Scan for the cell matching the given text and deliver its (x, y) coordinate at center. 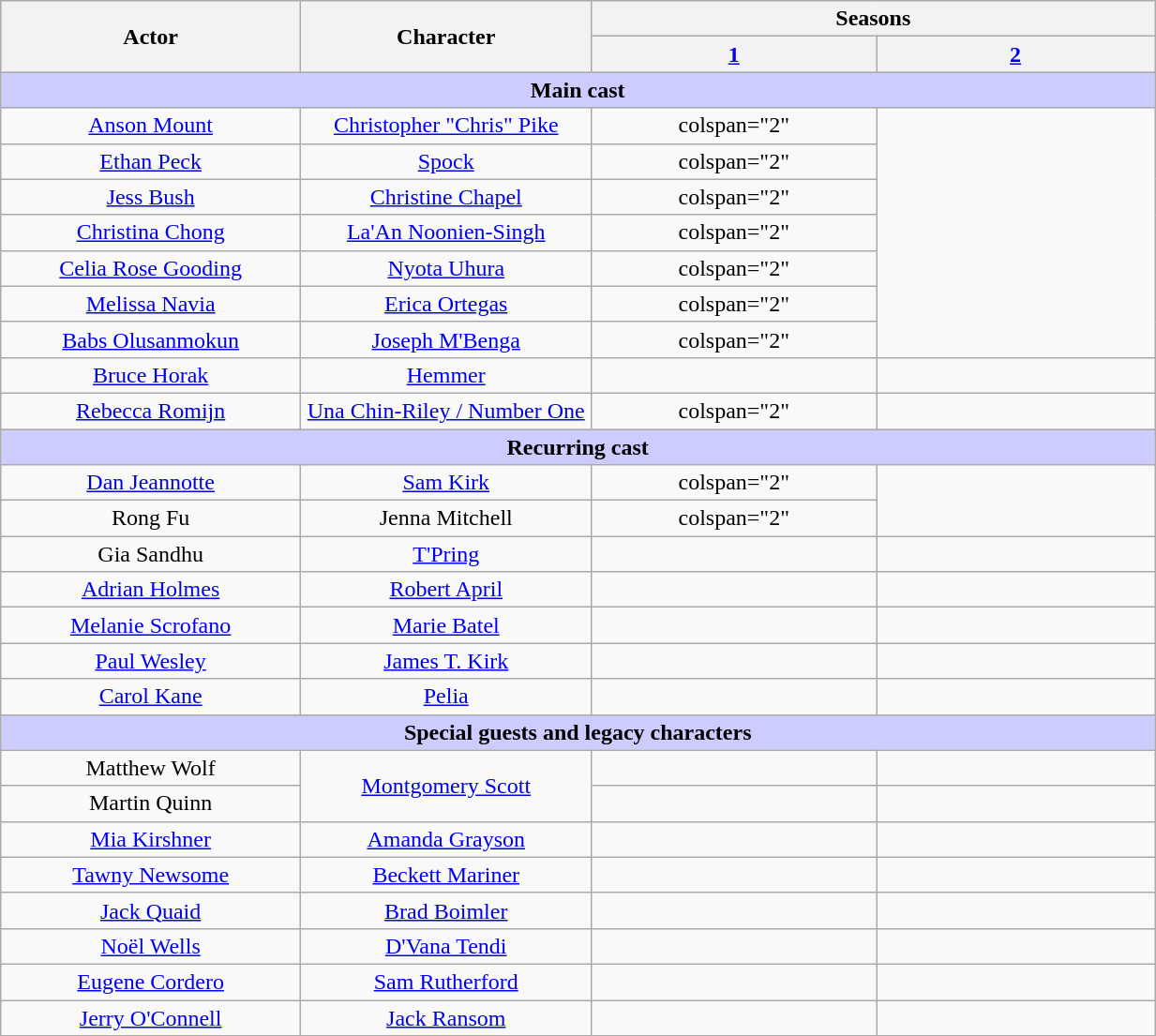
Character (446, 37)
Adrian Holmes (151, 590)
Dan Jeannotte (151, 483)
Amanda Grayson (446, 839)
Melanie Scrofano (151, 625)
Paul Wesley (151, 661)
Matthew Wolf (151, 768)
Christine Chapel (446, 197)
Carol Kane (151, 697)
Actor (151, 37)
Nyota Uhura (446, 268)
Jack Quaid (151, 910)
Gia Sandhu (151, 554)
Marie Batel (446, 625)
Pelia (446, 697)
Special guests and legacy characters (578, 732)
T'Pring (446, 554)
Bruce Horak (151, 375)
Sam Rutherford (446, 982)
Jack Ransom (446, 1017)
James T. Kirk (446, 661)
Recurring cast (578, 447)
D'Vana Tendi (446, 946)
Erica Ortegas (446, 304)
Christopher "Chris" Pike (446, 126)
Ethan Peck (151, 161)
Jenna Mitchell (446, 518)
Jerry O'Connell (151, 1017)
Christina Chong (151, 233)
Eugene Cordero (151, 982)
Seasons (874, 19)
Tawny Newsome (151, 875)
Robert April (446, 590)
Spock (446, 161)
Rong Fu (151, 518)
Noël Wells (151, 946)
Rebecca Romijn (151, 411)
Celia Rose Gooding (151, 268)
Joseph M'Benga (446, 339)
Martin Quinn (151, 803)
Una Chin-Riley / Number One (446, 411)
1 (734, 54)
Hemmer (446, 375)
Mia Kirshner (151, 839)
La'An Noonien-Singh (446, 233)
Jess Bush (151, 197)
Melissa Navia (151, 304)
Beckett Mariner (446, 875)
Anson Mount (151, 126)
Babs Olusanmokun (151, 339)
Main cast (578, 90)
Montgomery Scott (446, 786)
Brad Boimler (446, 910)
Sam Kirk (446, 483)
2 (1016, 54)
